Return the (X, Y) coordinate for the center point of the cell that contains the specified text.  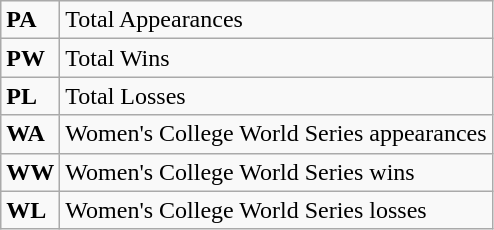
WL (30, 210)
Women's College World Series wins (276, 172)
Total Appearances (276, 20)
PA (30, 20)
WA (30, 134)
Women's College World Series appearances (276, 134)
Total Losses (276, 96)
Women's College World Series losses (276, 210)
PW (30, 58)
PL (30, 96)
WW (30, 172)
Total Wins (276, 58)
